Detect which cell encompasses the target text, then output its (X, Y) center coordinate. 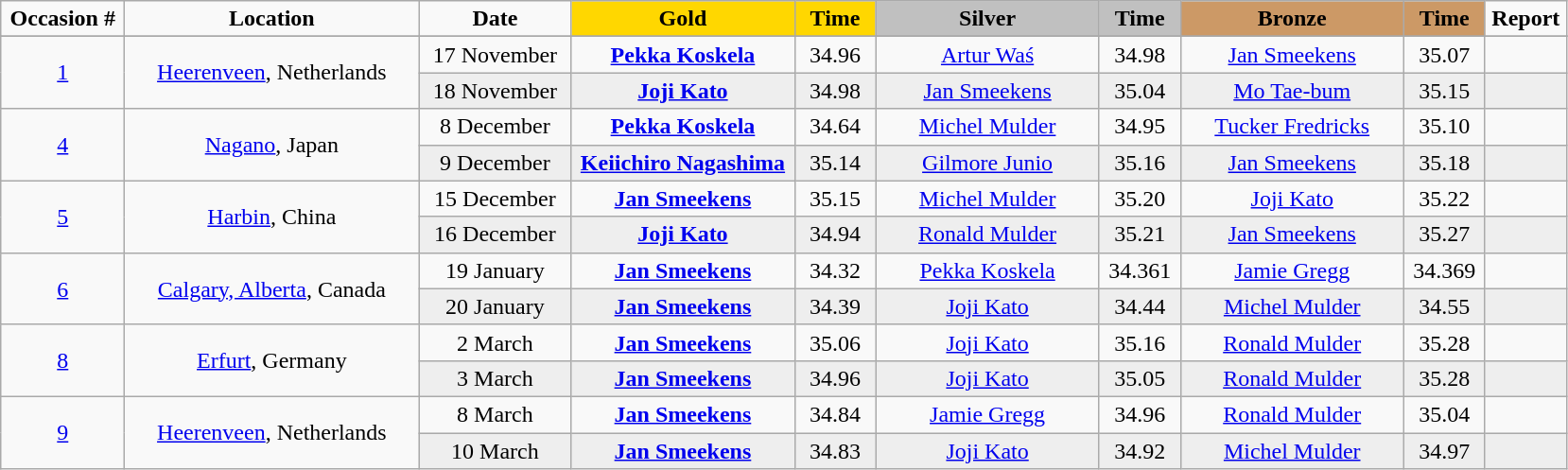
35.14 (835, 163)
16 December (496, 235)
20 January (496, 306)
18 November (496, 91)
34.55 (1444, 306)
Calgary, Alberta, Canada (272, 288)
34.64 (835, 127)
34.32 (835, 270)
Report (1525, 19)
5 (62, 217)
34.94 (835, 235)
34.39 (835, 306)
3 March (496, 378)
35.20 (1140, 199)
34.83 (835, 451)
Artur Waś (987, 55)
8 December (496, 127)
Silver (987, 19)
34.369 (1444, 270)
Bronze (1292, 19)
Gold (683, 19)
34.44 (1140, 306)
35.10 (1444, 127)
34.84 (835, 414)
35.27 (1444, 235)
Gilmore Junio (987, 163)
15 December (496, 199)
Date (496, 19)
1 (62, 73)
6 (62, 288)
35.06 (835, 342)
9 December (496, 163)
35.21 (1140, 235)
Erfurt, Germany (272, 360)
Nagano, Japan (272, 145)
Harbin, China (272, 217)
35.05 (1140, 378)
34.92 (1140, 451)
9 (62, 432)
19 January (496, 270)
Tucker Fredricks (1292, 127)
Location (272, 19)
10 March (496, 451)
35.22 (1444, 199)
Keiichiro Nagashima (683, 163)
8 (62, 360)
34.95 (1140, 127)
17 November (496, 55)
Occasion # (62, 19)
34.361 (1140, 270)
8 March (496, 414)
Mo Tae-bum (1292, 91)
2 March (496, 342)
35.18 (1444, 163)
34.97 (1444, 451)
35.07 (1444, 55)
4 (62, 145)
